Return the (X, Y) coordinate for the center point of the cell that contains the specified text.  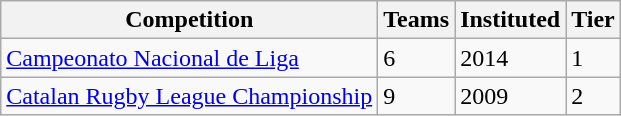
2014 (510, 58)
Instituted (510, 20)
6 (416, 58)
Competition (190, 20)
Teams (416, 20)
Catalan Rugby League Championship (190, 96)
Tier (594, 20)
Campeonato Nacional de Liga (190, 58)
1 (594, 58)
2 (594, 96)
9 (416, 96)
2009 (510, 96)
